Capture the cell that displays the provided text and extract its (X, Y) central coordinate. 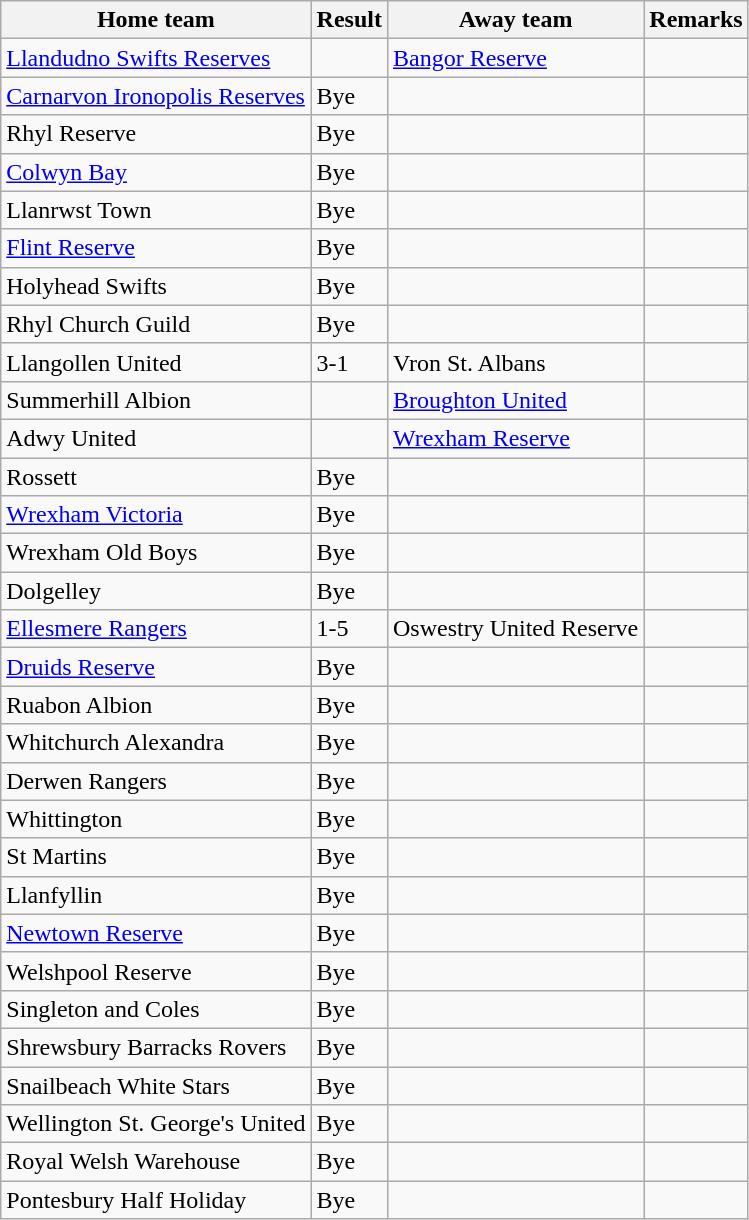
Ruabon Albion (156, 705)
Singleton and Coles (156, 1009)
Remarks (696, 20)
Wrexham Victoria (156, 515)
Royal Welsh Warehouse (156, 1162)
Snailbeach White Stars (156, 1085)
1-5 (349, 629)
Wrexham Reserve (515, 438)
Broughton United (515, 400)
Rossett (156, 477)
Llandudno Swifts Reserves (156, 58)
Pontesbury Half Holiday (156, 1200)
Whitchurch Alexandra (156, 743)
Dolgelley (156, 591)
Whittington (156, 819)
Summerhill Albion (156, 400)
Shrewsbury Barracks Rovers (156, 1047)
Result (349, 20)
Oswestry United Reserve (515, 629)
Holyhead Swifts (156, 286)
Bangor Reserve (515, 58)
Carnarvon Ironopolis Reserves (156, 96)
3-1 (349, 362)
Welshpool Reserve (156, 971)
Flint Reserve (156, 248)
Derwen Rangers (156, 781)
Llanfyllin (156, 895)
Away team (515, 20)
Ellesmere Rangers (156, 629)
Vron St. Albans (515, 362)
Colwyn Bay (156, 172)
St Martins (156, 857)
Druids Reserve (156, 667)
Adwy United (156, 438)
Wrexham Old Boys (156, 553)
Llanrwst Town (156, 210)
Rhyl Church Guild (156, 324)
Newtown Reserve (156, 933)
Home team (156, 20)
Rhyl Reserve (156, 134)
Llangollen United (156, 362)
Wellington St. George's United (156, 1124)
